Pinpoint the cell where the given text exists, returning its [X, Y] midpoint coordinate. 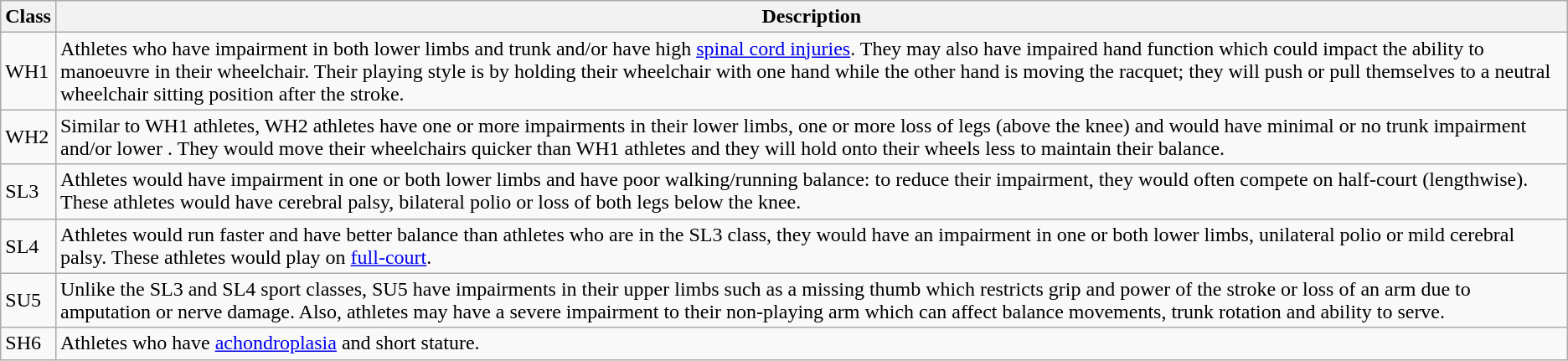
SL4 [28, 246]
SL3 [28, 191]
Description [811, 17]
WH1 [28, 71]
WH2 [28, 137]
Athletes who have achondroplasia and short stature. [811, 343]
Class [28, 17]
SU5 [28, 300]
SH6 [28, 343]
